Provide the [X, Y] coordinate of the cell's center where the given text is located.  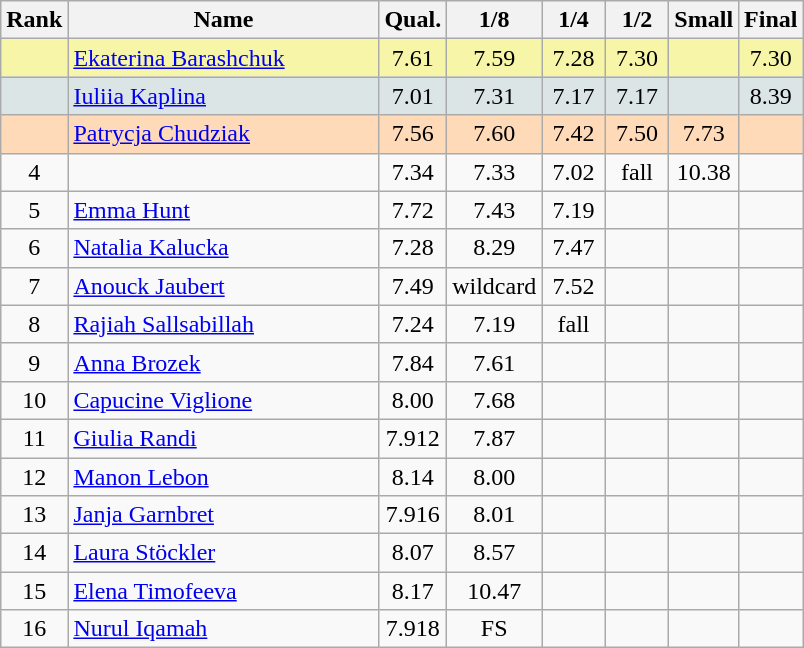
Manon Lebon [224, 477]
8.01 [494, 515]
4 [34, 172]
12 [34, 477]
7.72 [413, 210]
13 [34, 515]
6 [34, 248]
7.43 [494, 210]
8.17 [413, 591]
10.47 [494, 591]
7.33 [494, 172]
Patrycja Chudziak [224, 134]
1/2 [637, 20]
10.38 [704, 172]
7.84 [413, 362]
7.50 [637, 134]
8 [34, 324]
7.52 [574, 286]
7.87 [494, 438]
Small [704, 20]
Giulia Randi [224, 438]
7.02 [574, 172]
8.07 [413, 553]
15 [34, 591]
FS [494, 629]
Anna Brozek [224, 362]
11 [34, 438]
Rank [34, 20]
7.56 [413, 134]
7.01 [413, 96]
7.59 [494, 58]
Name [224, 20]
7.24 [413, 324]
8.29 [494, 248]
1/4 [574, 20]
5 [34, 210]
7 [34, 286]
Elena Timofeeva [224, 591]
7.68 [494, 400]
Laura Stöckler [224, 553]
7.916 [413, 515]
9 [34, 362]
8.14 [413, 477]
7.60 [494, 134]
Janja Garnbret [224, 515]
7.918 [413, 629]
7.49 [413, 286]
Ekaterina Barashchuk [224, 58]
Emma Hunt [224, 210]
1/8 [494, 20]
Anouck Jaubert [224, 286]
7.34 [413, 172]
8.39 [771, 96]
wildcard [494, 286]
7.31 [494, 96]
Iuliia Kaplina [224, 96]
Nurul Iqamah [224, 629]
16 [34, 629]
8.57 [494, 553]
Rajiah Sallsabillah [224, 324]
10 [34, 400]
Final [771, 20]
14 [34, 553]
Capucine Viglione [224, 400]
Qual. [413, 20]
7.42 [574, 134]
7.73 [704, 134]
7.47 [574, 248]
7.912 [413, 438]
Natalia Kalucka [224, 248]
